Scan for the cell matching the given text and deliver its [x, y] coordinate at center. 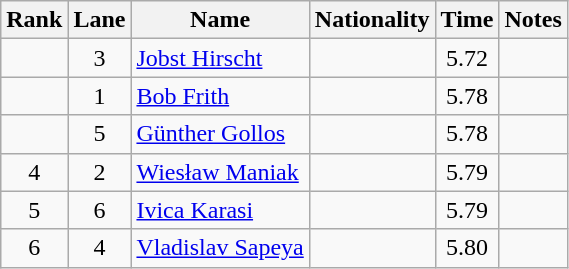
5.80 [467, 248]
Jobst Hirscht [220, 58]
3 [100, 58]
1 [100, 96]
Notes [533, 20]
Ivica Karasi [220, 210]
Günther Gollos [220, 134]
Lane [100, 20]
Rank [34, 20]
2 [100, 172]
Time [467, 20]
5.72 [467, 58]
Name [220, 20]
Nationality [372, 20]
Wiesław Maniak [220, 172]
Bob Frith [220, 96]
Vladislav Sapeya [220, 248]
